Pinpoint the cell where the given text exists, returning its (X, Y) midpoint coordinate. 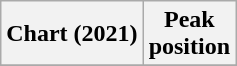
Peakposition (189, 34)
Chart (2021) (72, 34)
